For the text-containing cell, return its midpoint in [x, y] coordinate format. 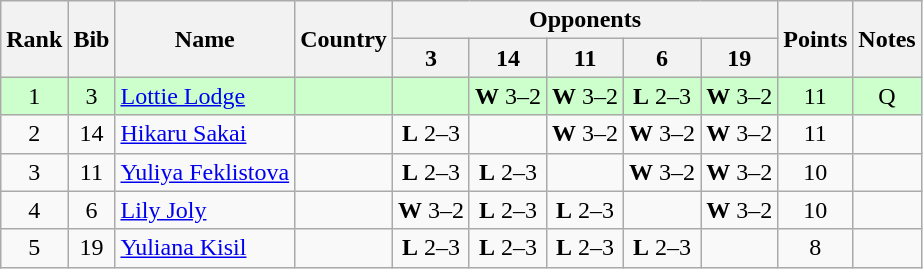
Rank [34, 39]
Yuliya Feklistova [205, 172]
8 [816, 248]
Name [205, 39]
Country [344, 39]
Hikaru Sakai [205, 134]
1 [34, 96]
2 [34, 134]
Bib [92, 39]
5 [34, 248]
Points [816, 39]
Yuliana Kisil [205, 248]
4 [34, 210]
Lottie Lodge [205, 96]
Q [887, 96]
Lily Joly [205, 210]
Opponents [584, 20]
Notes [887, 39]
